Pinpoint the cell where the given text exists, returning its [X, Y] midpoint coordinate. 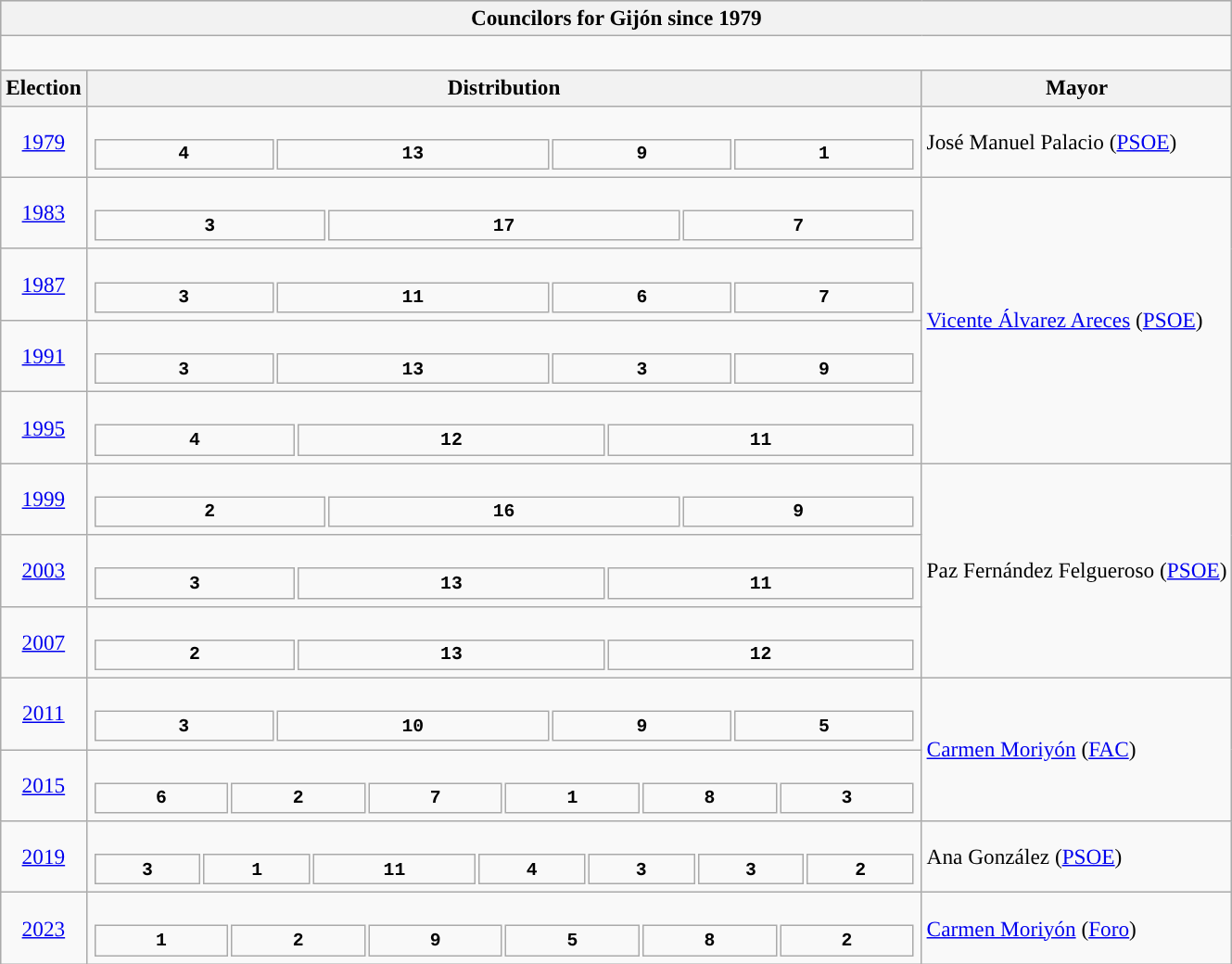
Carmen Moriyón (FAC) [1077, 749]
Councilors for Gijón since 1979 [616, 18]
1979 [44, 141]
Distribution [504, 88]
Mayor [1077, 88]
Paz Fernández Felgueroso (PSOE) [1077, 569]
2015 [44, 784]
Carmen Moriyón (Foro) [1077, 927]
2 13 12 [504, 641]
Ana González (PSOE) [1077, 856]
1 2 9 5 8 2 [504, 927]
1983 [44, 213]
2003 [44, 571]
6 2 7 1 8 3 [504, 784]
2011 [44, 714]
2019 [44, 856]
2 16 9 [504, 499]
3 1 11 4 3 3 2 [504, 856]
3 13 11 [504, 571]
3 10 9 5 [504, 714]
2007 [44, 641]
4 12 11 [504, 426]
José Manuel Palacio (PSOE) [1077, 141]
1991 [44, 356]
1999 [44, 499]
Vicente Álvarez Areces (PSOE) [1077, 321]
3 17 7 [504, 213]
17 [504, 224]
3 13 3 9 [504, 356]
Election [44, 88]
10 [413, 725]
1995 [44, 426]
3 11 6 7 [504, 284]
2023 [44, 927]
16 [504, 512]
4 13 9 1 [504, 141]
1987 [44, 284]
